Scan for the cell matching the given text and deliver its [x, y] coordinate at center. 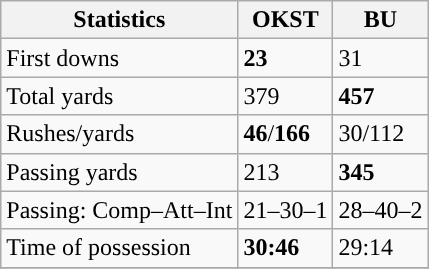
30:46 [286, 248]
46/166 [286, 134]
Time of possession [120, 248]
31 [380, 58]
Passing: Comp–Att–Int [120, 210]
OKST [286, 20]
29:14 [380, 248]
379 [286, 96]
Rushes/yards [120, 134]
213 [286, 172]
BU [380, 20]
21–30–1 [286, 210]
Statistics [120, 20]
457 [380, 96]
Passing yards [120, 172]
Total yards [120, 96]
First downs [120, 58]
23 [286, 58]
28–40–2 [380, 210]
30/112 [380, 134]
345 [380, 172]
